Return (X, Y) of the center of cell containing provided text 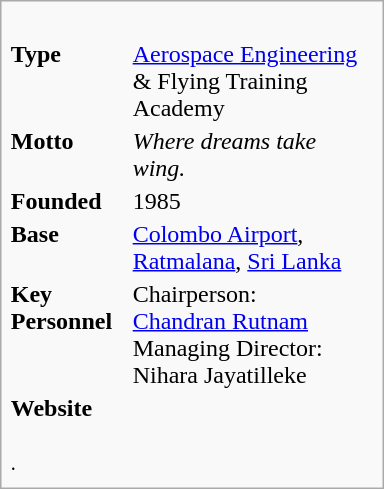
Motto (68, 154)
Aerospace Engineering & Flying Training Academy (253, 81)
Chairperson: Chandran RutnamManaging Director: Nihara Jayatilleke (253, 334)
Colombo Airport, Ratmalana, Sri Lanka (253, 248)
Key Personnel (68, 334)
Type (68, 81)
Base (68, 248)
Where dreams take wing. (253, 154)
Website (68, 408)
. (192, 452)
1985 (253, 201)
Founded (68, 201)
